Locate the cell with the specified text and output its (X, Y) center coordinate. 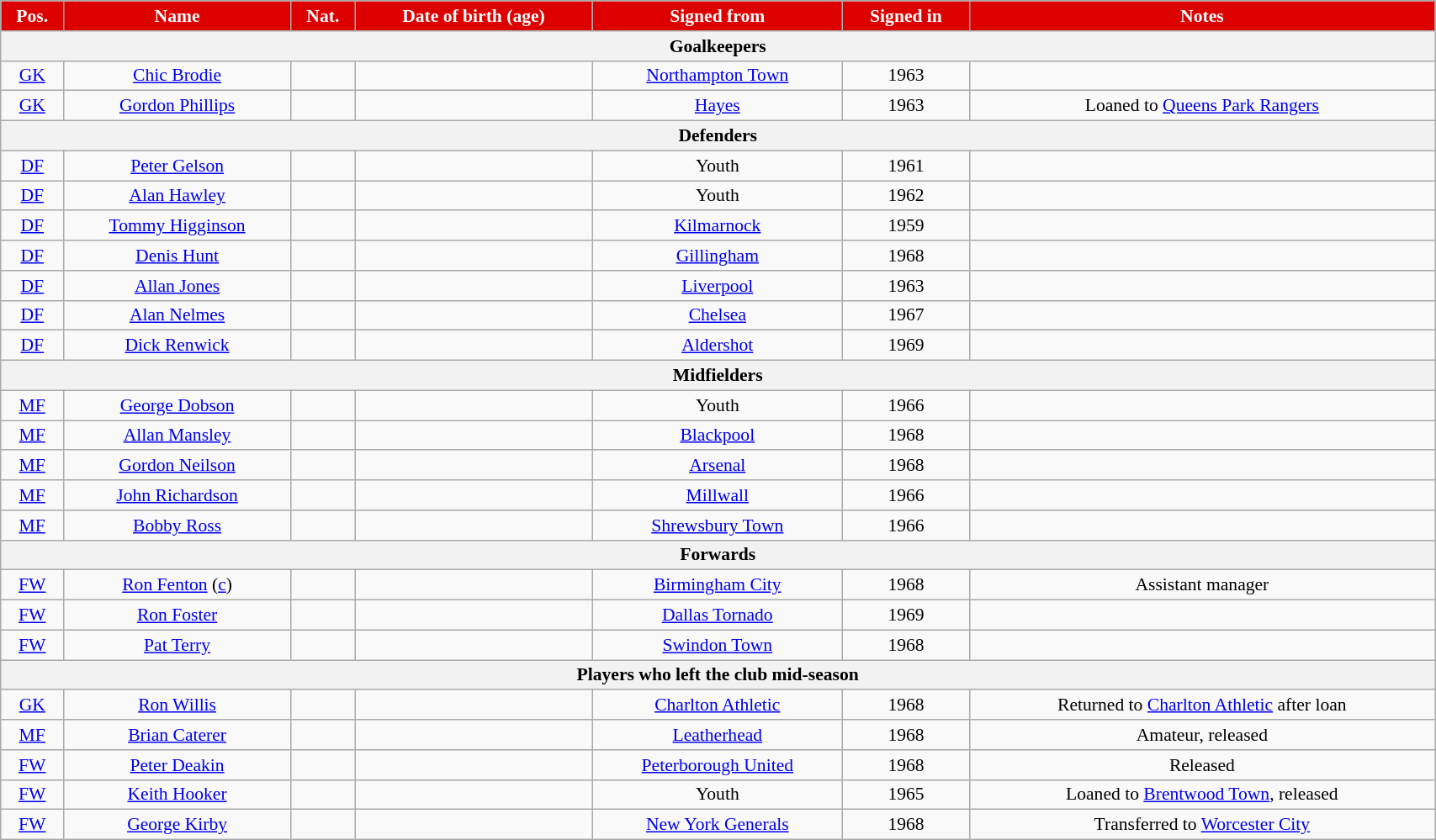
Kilmarnock (718, 226)
Gordon Neilson (178, 466)
Nat. (323, 16)
Loaned to Queens Park Rangers (1202, 106)
Shrewsbury Town (718, 526)
Name (178, 16)
Gordon Phillips (178, 106)
Returned to Charlton Athletic after loan (1202, 705)
George Kirby (178, 825)
Goalkeepers (718, 46)
Blackpool (718, 436)
Bobby Ross (178, 526)
Allan Jones (178, 286)
Allan Mansley (178, 436)
Arsenal (718, 466)
Birmingham City (718, 585)
Ron Willis (178, 705)
Peterborough United (718, 765)
Northampton Town (718, 76)
Forwards (718, 555)
Dick Renwick (178, 346)
Ron Fenton (c) (178, 585)
Pos. (32, 16)
Defenders (718, 136)
Keith Hooker (178, 795)
Loaned to Brentwood Town, released (1202, 795)
Peter Deakin (178, 765)
Released (1202, 765)
Date of birth (age) (473, 16)
New York Generals (718, 825)
Leatherhead (718, 735)
Alan Nelmes (178, 315)
Chelsea (718, 315)
Denis Hunt (178, 256)
1961 (906, 166)
Brian Caterer (178, 735)
Peter Gelson (178, 166)
Hayes (718, 106)
Gillingham (718, 256)
1967 (906, 315)
Chic Brodie (178, 76)
Millwall (718, 495)
Ron Foster (178, 615)
Aldershot (718, 346)
1962 (906, 196)
Players who left the club mid-season (718, 675)
Liverpool (718, 286)
Assistant manager (1202, 585)
John Richardson (178, 495)
Tommy Higginson (178, 226)
Signed in (906, 16)
Signed from (718, 16)
Alan Hawley (178, 196)
1965 (906, 795)
Midfielders (718, 376)
Amateur, released (1202, 735)
1959 (906, 226)
Swindon Town (718, 645)
George Dobson (178, 405)
Notes (1202, 16)
Charlton Athletic (718, 705)
Transferred to Worcester City (1202, 825)
Dallas Tornado (718, 615)
Pat Terry (178, 645)
